Provide the [x, y] coordinate of the cell's center where the given text is located.  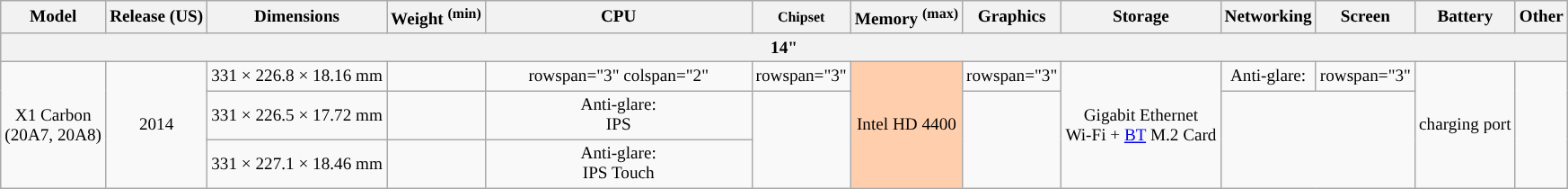
331 × 226.8 × 18.16 mm [297, 76]
Gigabit EthernetWi-Fi + BT M.2 Card [1141, 125]
Release (US) [156, 18]
14" [785, 48]
Anti-glare: [1268, 76]
Graphics [1012, 18]
Battery [1465, 18]
Other [1541, 18]
CPU [618, 18]
Networking [1268, 18]
2014 [156, 125]
Intel HD 4400 [906, 125]
Model [54, 18]
Anti-glare: IPS Touch [618, 164]
Anti-glare: IPS [618, 114]
Dimensions [297, 18]
Screen [1365, 18]
Memory (max) [906, 18]
rowspan="3" colspan="2" [618, 76]
331 × 227.1 × 18.46 mm [297, 164]
Storage [1141, 18]
X1 Carbon (20A7, 20A8) [54, 125]
charging port [1465, 125]
Chipset [801, 18]
331 × 226.5 × 17.72 mm [297, 114]
Weight (min) [436, 18]
